Locate the cell with the specified text and output its (X, Y) center coordinate. 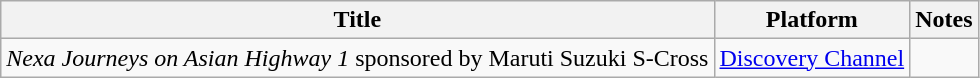
Discovery Channel (812, 58)
Notes (944, 20)
Platform (812, 20)
Title (358, 20)
Nexa Journeys on Asian Highway 1 sponsored by Maruti Suzuki S-Cross (358, 58)
